Return [X, Y] of the center of cell containing provided text 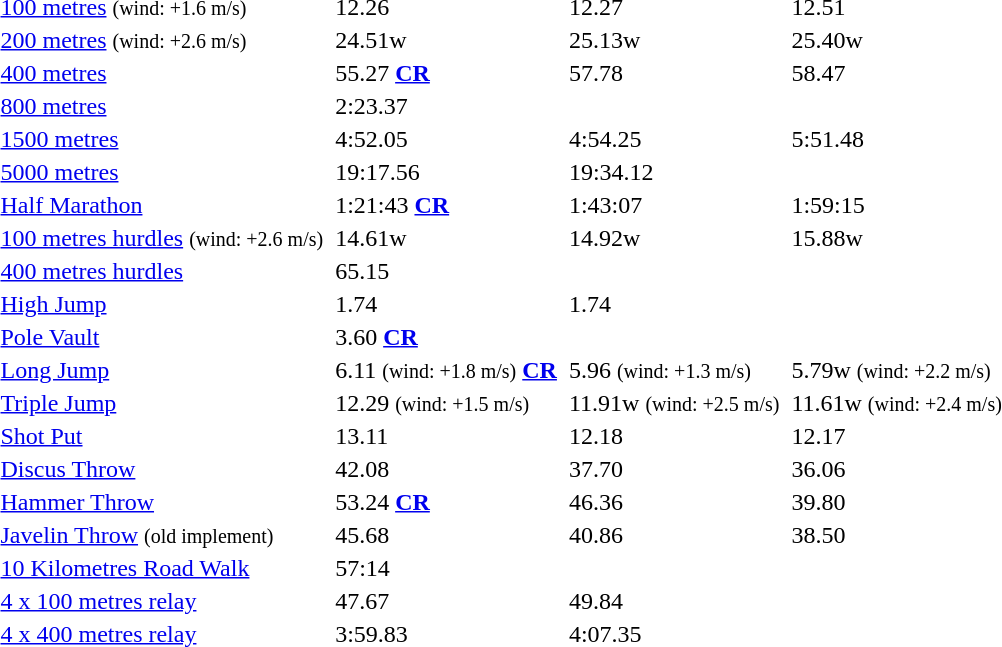
14.92w [674, 238]
12.29 (wind: +1.5 m/s) [446, 403]
57.78 [674, 73]
5.96 (wind: +1.3 m/s) [674, 370]
1:21:43 CR [446, 205]
37.70 [674, 469]
12.18 [674, 436]
25.13w [674, 40]
1:43:07 [674, 205]
46.36 [674, 502]
49.84 [674, 601]
19:34.12 [674, 172]
19:17.56 [446, 172]
14.61w [446, 238]
24.51w [446, 40]
53.24 CR [446, 502]
6.11 (wind: +1.8 m/s) CR [446, 370]
3.60 CR [446, 337]
13.11 [446, 436]
42.08 [446, 469]
4:52.05 [446, 139]
11.91w (wind: +2.5 m/s) [674, 403]
65.15 [446, 271]
55.27 CR [446, 73]
40.86 [674, 535]
47.67 [446, 601]
45.68 [446, 535]
2:23.37 [446, 106]
57:14 [446, 568]
4:54.25 [674, 139]
